Detect which cell encompasses the target text, then output its [x, y] center coordinate. 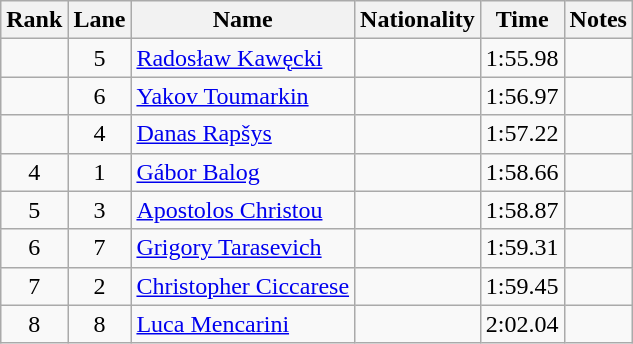
2 [100, 286]
3 [100, 210]
Name [243, 20]
1:59.45 [522, 286]
Time [522, 20]
Luca Mencarini [243, 324]
1:55.98 [522, 58]
Radosław Kawęcki [243, 58]
Grigory Tarasevich [243, 248]
Rank [34, 20]
Christopher Ciccarese [243, 286]
1:59.31 [522, 248]
2:02.04 [522, 324]
Notes [598, 20]
1:56.97 [522, 96]
Apostolos Christou [243, 210]
Lane [100, 20]
Danas Rapšys [243, 134]
1 [100, 172]
Gábor Balog [243, 172]
1:57.22 [522, 134]
1:58.66 [522, 172]
Yakov Toumarkin [243, 96]
1:58.87 [522, 210]
Nationality [418, 20]
